Search for the cell housing the specified text and yield its [x, y] center coordinate. 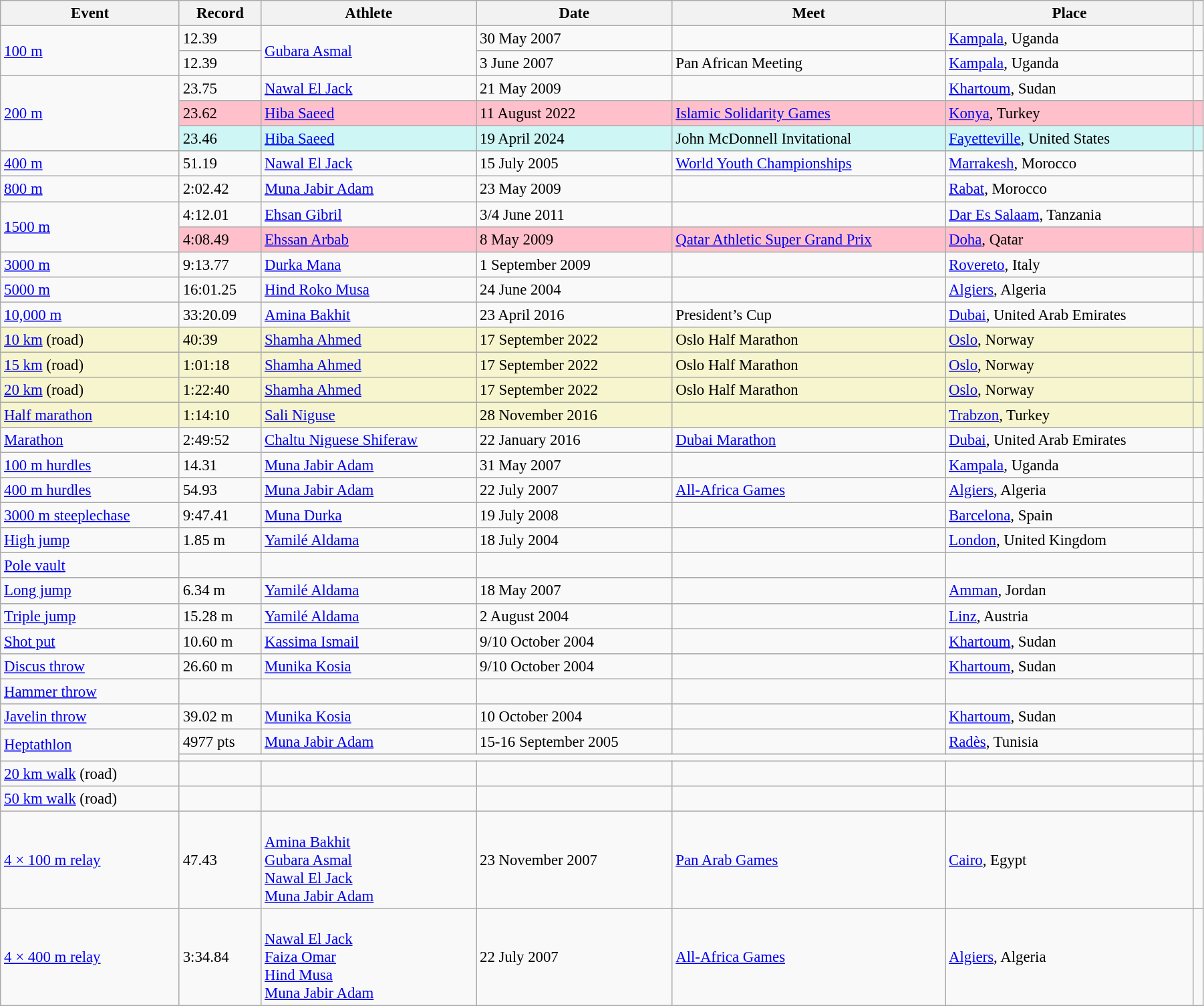
4977 pts [220, 741]
10,000 m [90, 315]
15.28 m [220, 616]
5000 m [90, 289]
World Youth Championships [808, 164]
Qatar Athletic Super Grand Prix [808, 239]
2:02.42 [220, 189]
Gubara Asmal [369, 51]
23.46 [220, 139]
Amina Bakhit [369, 315]
15 July 2005 [575, 164]
1.85 m [220, 540]
1:01:18 [220, 365]
23 April 2016 [575, 315]
15-16 September 2005 [575, 741]
30 May 2007 [575, 39]
18 May 2007 [575, 591]
4:12.01 [220, 214]
Linz, Austria [1069, 616]
100 m [90, 51]
23.62 [220, 114]
40:39 [220, 340]
3000 m steeplechase [90, 516]
39.02 m [220, 717]
Pan Arab Games [808, 860]
Fayetteville, United States [1069, 139]
Barcelona, Spain [1069, 516]
10.60 m [220, 641]
400 m hurdles [90, 490]
1 September 2009 [575, 265]
Amina BakhitGubara AsmalNawal El JackMuna Jabir Adam [369, 860]
Date [575, 13]
Dubai Marathon [808, 440]
Marrakesh, Morocco [1069, 164]
23 May 2009 [575, 189]
Hind Roko Musa [369, 289]
51.19 [220, 164]
President’s Cup [808, 315]
John McDonnell Invitational [808, 139]
2:49:52 [220, 440]
6.34 m [220, 591]
3 June 2007 [575, 63]
3000 m [90, 265]
19 July 2008 [575, 516]
1:14:10 [220, 415]
London, United Kingdom [1069, 540]
Cairo, Egypt [1069, 860]
Place [1069, 13]
Record [220, 13]
Dar Es Salaam, Tanzania [1069, 214]
2 August 2004 [575, 616]
Long jump [90, 591]
Islamic Solidarity Games [808, 114]
3:34.84 [220, 957]
24 June 2004 [575, 289]
Javelin throw [90, 717]
22 January 2016 [575, 440]
33:20.09 [220, 315]
Kassima Ismail [369, 641]
3/4 June 2011 [575, 214]
Amman, Jordan [1069, 591]
4 × 100 m relay [90, 860]
High jump [90, 540]
10 October 2004 [575, 717]
9:13.77 [220, 265]
Ehsan Gibril [369, 214]
Heptathlon [90, 745]
4 × 400 m relay [90, 957]
10 km (road) [90, 340]
54.93 [220, 490]
1500 m [90, 227]
28 November 2016 [575, 415]
Athlete [369, 13]
800 m [90, 189]
21 May 2009 [575, 89]
16:01.25 [220, 289]
200 m [90, 114]
Chaltu Niguese Shiferaw [369, 440]
47.43 [220, 860]
Meet [808, 13]
31 May 2007 [575, 466]
23 November 2007 [575, 860]
Pan African Meeting [808, 63]
Pole vault [90, 566]
9:47.41 [220, 516]
Ehssan Arbab [369, 239]
Durka Mana [369, 265]
11 August 2022 [575, 114]
Doha, Qatar [1069, 239]
Rabat, Morocco [1069, 189]
Hammer throw [90, 691]
Konya, Turkey [1069, 114]
100 m hurdles [90, 466]
18 July 2004 [575, 540]
1:22:40 [220, 390]
Radès, Tunisia [1069, 741]
20 km walk (road) [90, 774]
Trabzon, Turkey [1069, 415]
Shot put [90, 641]
50 km walk (road) [90, 799]
Event [90, 13]
23.75 [220, 89]
14.31 [220, 466]
Sali Niguse [369, 415]
Half marathon [90, 415]
Rovereto, Italy [1069, 265]
19 April 2024 [575, 139]
15 km (road) [90, 365]
4:08.49 [220, 239]
8 May 2009 [575, 239]
Marathon [90, 440]
Triple jump [90, 616]
26.60 m [220, 666]
Discus throw [90, 666]
Muna Durka [369, 516]
400 m [90, 164]
Nawal El JackFaiza OmarHind MusaMuna Jabir Adam [369, 957]
20 km (road) [90, 390]
